Pinpoint the cell where the given text exists, returning its [X, Y] midpoint coordinate. 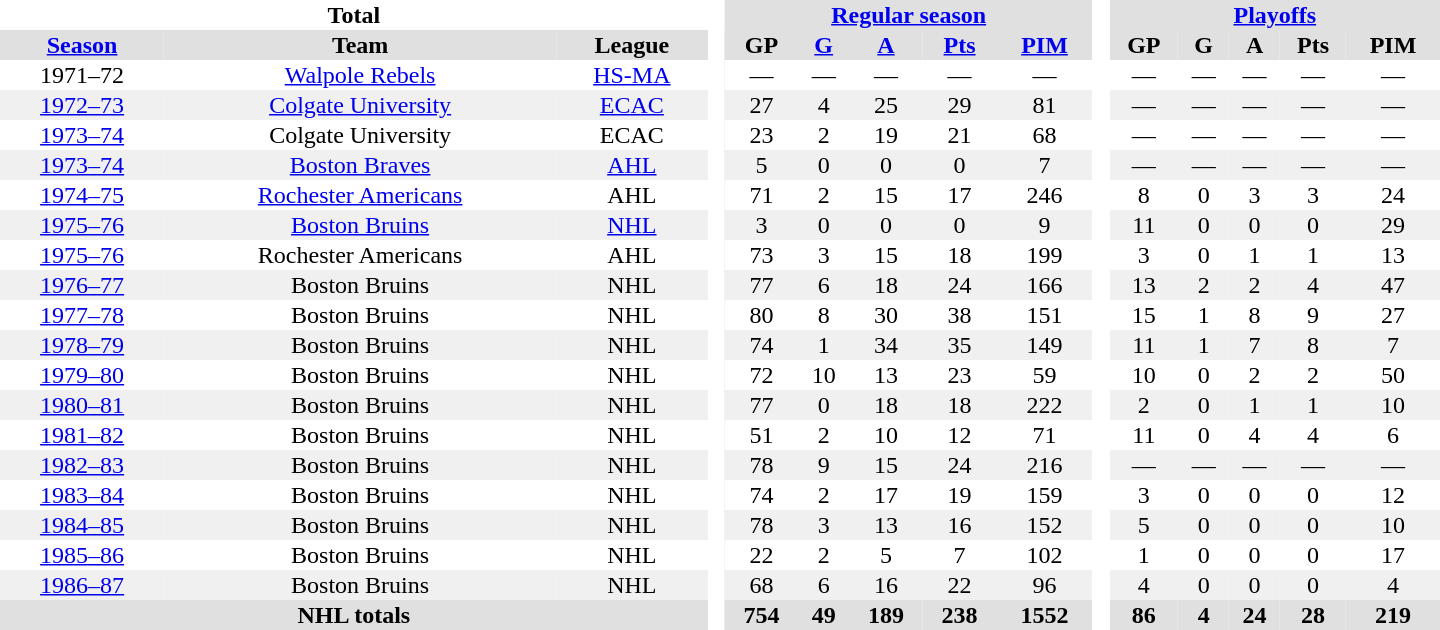
49 [824, 615]
Season [82, 45]
35 [960, 345]
72 [762, 375]
NHL totals [354, 615]
Regular season [909, 15]
1981–82 [82, 435]
73 [762, 255]
21 [960, 135]
86 [1144, 615]
59 [1044, 375]
28 [1313, 615]
199 [1044, 255]
1980–81 [82, 405]
246 [1044, 195]
102 [1044, 555]
1979–80 [82, 375]
1971–72 [82, 75]
34 [886, 345]
80 [762, 315]
149 [1044, 345]
96 [1044, 585]
51 [762, 435]
League [632, 45]
HS-MA [632, 75]
219 [1393, 615]
238 [960, 615]
1984–85 [82, 525]
152 [1044, 525]
189 [886, 615]
1986–87 [82, 585]
1982–83 [82, 465]
Team [360, 45]
216 [1044, 465]
30 [886, 315]
Walpole Rebels [360, 75]
166 [1044, 285]
25 [886, 105]
38 [960, 315]
Boston Braves [360, 165]
159 [1044, 495]
151 [1044, 315]
Total [354, 15]
81 [1044, 105]
1977–78 [82, 315]
47 [1393, 285]
1974–75 [82, 195]
1983–84 [82, 495]
222 [1044, 405]
1552 [1044, 615]
1972–73 [82, 105]
754 [762, 615]
1976–77 [82, 285]
50 [1393, 375]
1985–86 [82, 555]
1978–79 [82, 345]
Playoffs [1275, 15]
